Search for the cell housing the specified text and yield its [x, y] center coordinate. 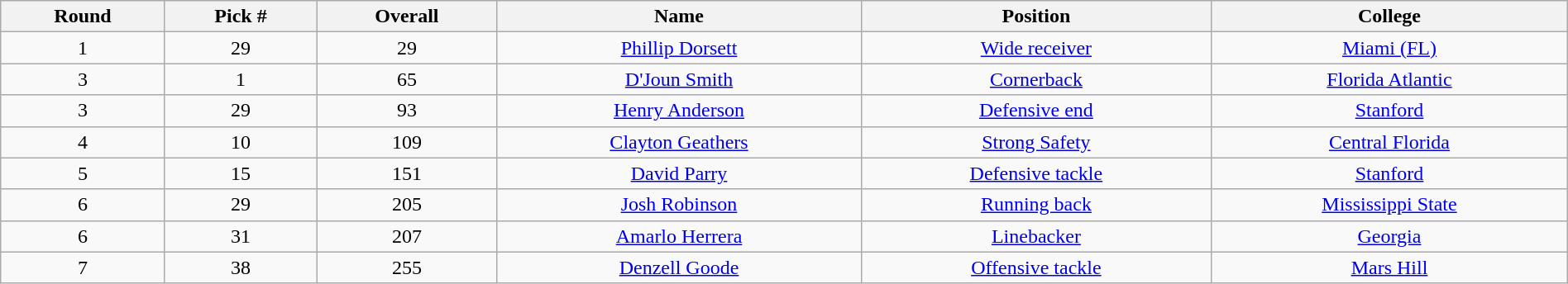
Mars Hill [1389, 267]
Clayton Geathers [679, 142]
Mississippi State [1389, 205]
5 [83, 173]
Cornerback [1036, 79]
31 [241, 236]
Henry Anderson [679, 111]
Pick # [241, 17]
Offensive tackle [1036, 267]
Georgia [1389, 236]
Linebacker [1036, 236]
Florida Atlantic [1389, 79]
David Parry [679, 173]
Miami (FL) [1389, 48]
10 [241, 142]
Defensive tackle [1036, 173]
Phillip Dorsett [679, 48]
Central Florida [1389, 142]
93 [407, 111]
4 [83, 142]
Josh Robinson [679, 205]
Denzell Goode [679, 267]
Round [83, 17]
Wide receiver [1036, 48]
65 [407, 79]
205 [407, 205]
Running back [1036, 205]
38 [241, 267]
255 [407, 267]
Strong Safety [1036, 142]
109 [407, 142]
151 [407, 173]
207 [407, 236]
Position [1036, 17]
D'Joun Smith [679, 79]
7 [83, 267]
Defensive end [1036, 111]
Overall [407, 17]
College [1389, 17]
Name [679, 17]
15 [241, 173]
Amarlo Herrera [679, 236]
